Output the [X, Y] coordinate of the center of the cell containing the given text.  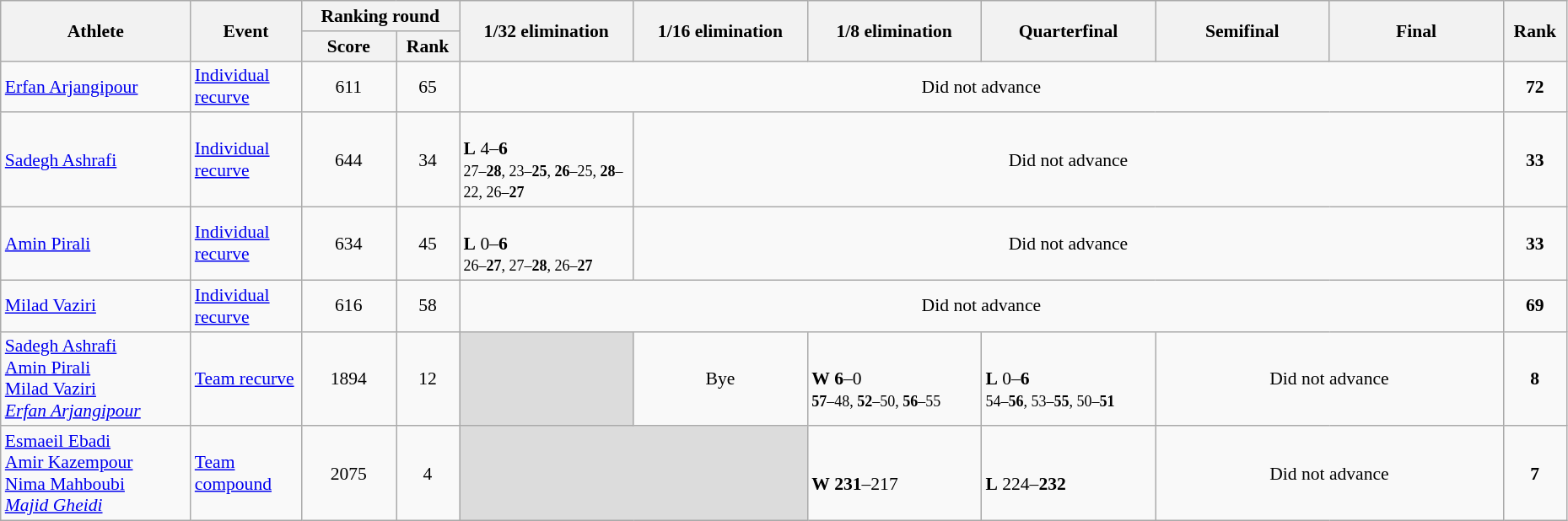
1/32 elimination [547, 30]
Team recurve [246, 379]
634 [348, 244]
1/16 elimination [720, 30]
W 231–217 [894, 474]
Erfan Arjangipour [96, 86]
L 4–627–28, 23–25, 26–25, 28–22, 26–27 [547, 160]
W 6–057–48, 52–50, 56–55 [894, 379]
65 [428, 86]
7 [1535, 474]
Milad Vaziri [96, 305]
8 [1535, 379]
L 0–626–27, 27–28, 26–27 [547, 244]
Score [348, 46]
72 [1535, 86]
Amin Pirali [96, 244]
611 [348, 86]
58 [428, 305]
1894 [348, 379]
Team compound [246, 474]
45 [428, 244]
644 [348, 160]
Esmaeil EbadiAmir KazempourNima MahboubiMajid Gheidi [96, 474]
Sadegh Ashrafi [96, 160]
L 224–232 [1068, 474]
Bye [720, 379]
Final [1416, 30]
2075 [348, 474]
12 [428, 379]
616 [348, 305]
69 [1535, 305]
Ranking round [380, 16]
Quarterfinal [1068, 30]
L 0–654–56, 53–55, 50–51 [1068, 379]
Sadegh AshrafiAmin PiraliMilad VaziriErfan Arjangipour [96, 379]
1/8 elimination [894, 30]
4 [428, 474]
Semifinal [1242, 30]
34 [428, 160]
Athlete [96, 30]
Event [246, 30]
